Output the (x, y) coordinate of the center of the cell containing the given text.  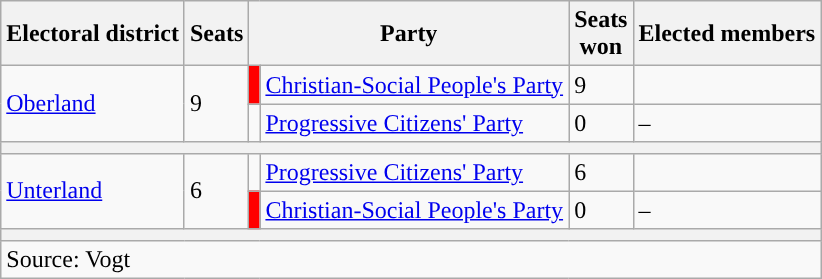
Source: Vogt (411, 259)
Party (409, 34)
Seatswon (601, 34)
Seats (216, 34)
Unterland (93, 191)
Elected members (727, 34)
Oberland (93, 104)
Electoral district (93, 34)
